Provide the [X, Y] coordinate of the cell's center where the given text is located.  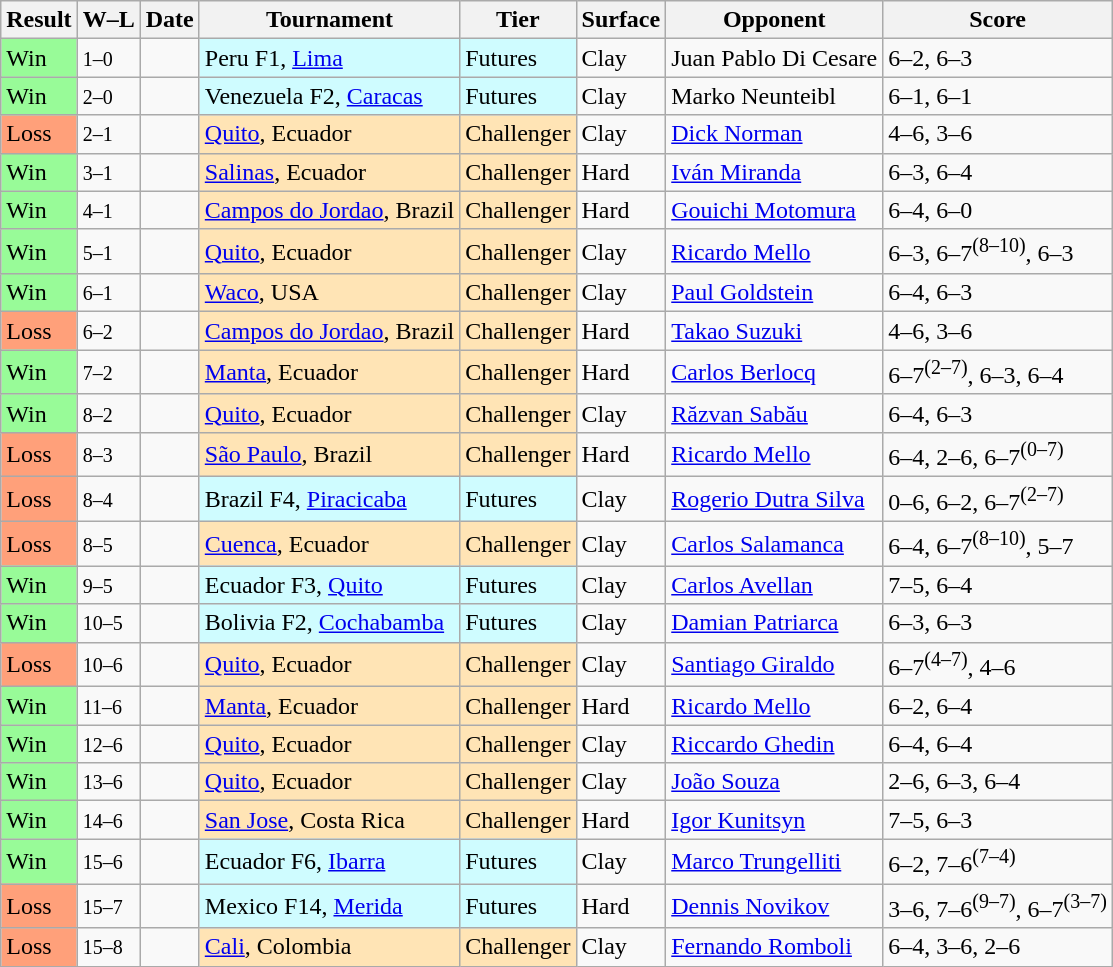
Result [39, 20]
6–1, 6–1 [998, 96]
14–6 [108, 820]
Fernando Romboli [774, 947]
6–3, 6–4 [998, 172]
Score [998, 20]
4–1 [108, 210]
Cuenca, Ecuador [329, 544]
Paul Goldstein [774, 293]
Ecuador F6, Ibarra [329, 862]
San Jose, Costa Rica [329, 820]
Juan Pablo Di Cesare [774, 58]
Rogerio Dutra Silva [774, 500]
6–3, 6–7(8–10), 6–3 [998, 252]
Cali, Colombia [329, 947]
Dick Norman [774, 134]
6–4, 6–4 [998, 744]
6–1 [108, 293]
Tier [518, 20]
Venezuela F2, Caracas [329, 96]
13–6 [108, 782]
Takao Suzuki [774, 331]
6–4, 2–6, 6–7(0–7) [998, 454]
1–0 [108, 58]
3–6, 7–6(9–7), 6–7(3–7) [998, 906]
Carlos Salamanca [774, 544]
Surface [621, 20]
15–8 [108, 947]
Peru F1, Lima [329, 58]
Santiago Giraldo [774, 664]
Dennis Novikov [774, 906]
Damian Patriarca [774, 623]
2–0 [108, 96]
Bolivia F2, Cochabamba [329, 623]
Marko Neunteibl [774, 96]
6–2, 7–6(7–4) [998, 862]
Brazil F4, Piracicaba [329, 500]
João Souza [774, 782]
Gouichi Motomura [774, 210]
W–L [108, 20]
15–7 [108, 906]
10–5 [108, 623]
7–5, 6–3 [998, 820]
Ecuador F3, Quito [329, 585]
Mexico F14, Merida [329, 906]
6–2, 6–3 [998, 58]
10–6 [108, 664]
Tournament [329, 20]
12–6 [108, 744]
8–5 [108, 544]
7–2 [108, 372]
Igor Kunitsyn [774, 820]
6–3, 6–3 [998, 623]
6–4, 6–7(8–10), 5–7 [998, 544]
15–6 [108, 862]
7–5, 6–4 [998, 585]
3–1 [108, 172]
Date [170, 20]
8–4 [108, 500]
8–3 [108, 454]
Opponent [774, 20]
6–4, 3–6, 2–6 [998, 947]
São Paulo, Brazil [329, 454]
9–5 [108, 585]
Marco Trungelliti [774, 862]
Iván Miranda [774, 172]
6–4, 6–0 [998, 210]
Waco, USA [329, 293]
Salinas, Ecuador [329, 172]
11–6 [108, 706]
Răzvan Sabău [774, 413]
6–7(4–7), 4–6 [998, 664]
2–6, 6–3, 6–4 [998, 782]
5–1 [108, 252]
2–1 [108, 134]
6–7(2–7), 6–3, 6–4 [998, 372]
0–6, 6–2, 6–7(2–7) [998, 500]
6–2 [108, 331]
6–2, 6–4 [998, 706]
Riccardo Ghedin [774, 744]
8–2 [108, 413]
Carlos Berlocq [774, 372]
Carlos Avellan [774, 585]
